Determine the [x, y] coordinate at the center of the cell enclosing the given text.  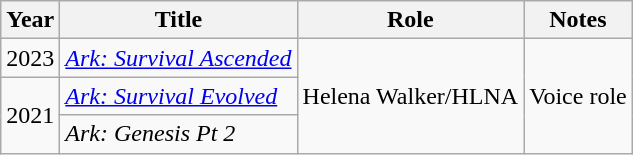
Title [178, 20]
Year [30, 20]
Role [410, 20]
Ark: Genesis Pt 2 [178, 134]
2023 [30, 58]
Notes [578, 20]
Helena Walker/HLNA [410, 96]
Voice role [578, 96]
2021 [30, 115]
Ark: Survival Ascended [178, 58]
Ark: Survival Evolved [178, 96]
